Determine the (x, y) coordinate at the center of the cell enclosing the given text.  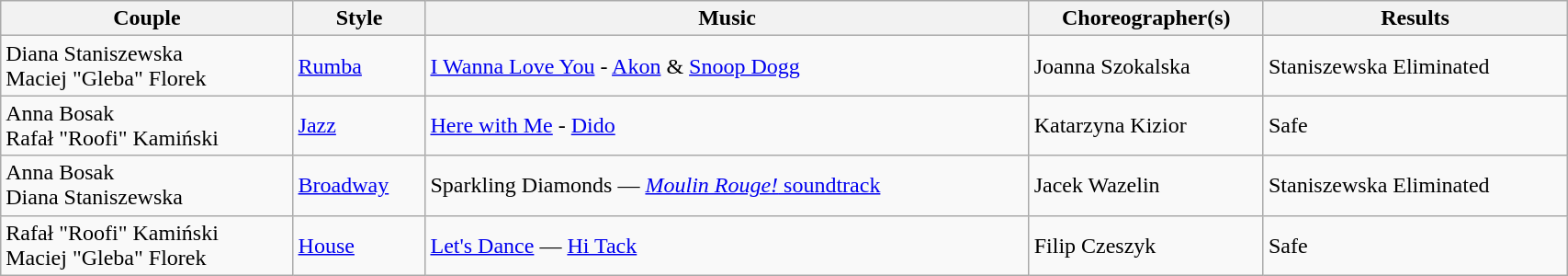
Joanna Szokalska (1146, 66)
Filip Czeszyk (1146, 245)
Anna BosakDiana Staniszewska (147, 186)
Music (728, 18)
Diana StaniszewskaMaciej "Gleba" Florek (147, 66)
I Wanna Love You - Akon & Snoop Dogg (728, 66)
Rumba (359, 66)
Jazz (359, 125)
Rafał "Roofi" KamińskiMaciej "Gleba" Florek (147, 245)
Results (1415, 18)
Couple (147, 18)
Here with Me - Dido (728, 125)
Style (359, 18)
Choreographer(s) (1146, 18)
Sparkling Diamonds — Moulin Rouge! soundtrack (728, 186)
Let's Dance — Hi Tack (728, 245)
Anna BosakRafał "Roofi" Kamiński (147, 125)
Katarzyna Kizior (1146, 125)
House (359, 245)
Jacek Wazelin (1146, 186)
Broadway (359, 186)
